Identify which cell holds the provided text, then report its [x, y] central coordinate. 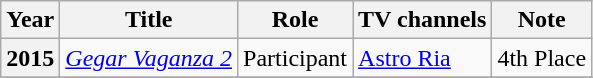
Role [296, 20]
Gegar Vaganza 2 [149, 58]
Astro Ria [422, 58]
Participant [296, 58]
TV channels [422, 20]
Year [30, 20]
Title [149, 20]
2015 [30, 58]
4th Place [542, 58]
Note [542, 20]
